Scan for the cell matching the given text and deliver its [x, y] coordinate at center. 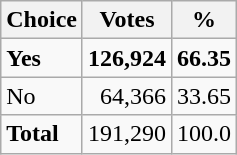
Votes [126, 20]
126,924 [126, 58]
% [204, 20]
Choice [42, 20]
64,366 [126, 96]
100.0 [204, 134]
33.65 [204, 96]
Total [42, 134]
No [42, 96]
66.35 [204, 58]
Yes [42, 58]
191,290 [126, 134]
